Return [x, y] of the center of cell containing provided text 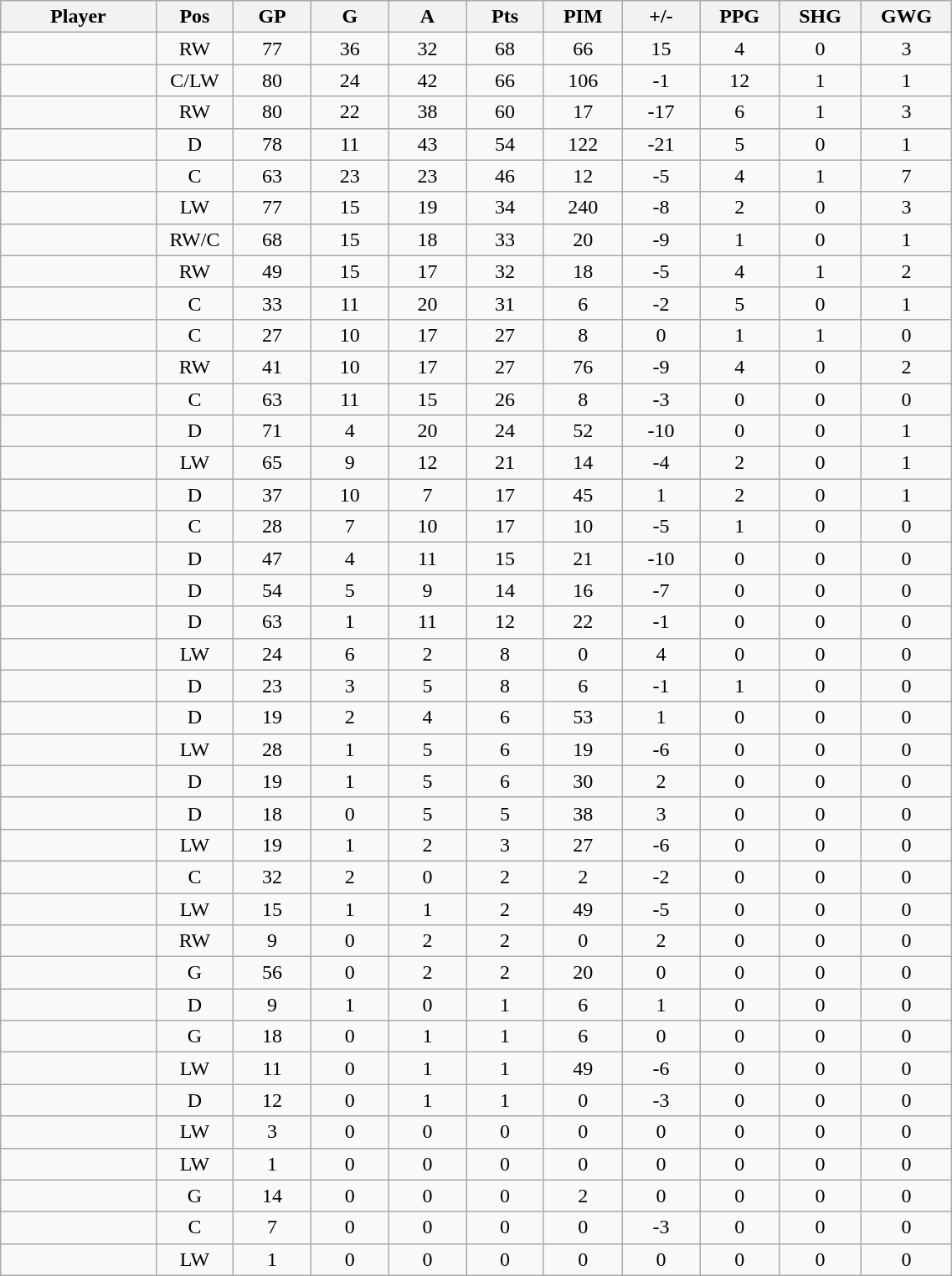
SHG [821, 17]
PPG [740, 17]
41 [273, 367]
78 [273, 144]
-8 [661, 208]
RW/C [194, 239]
34 [506, 208]
43 [427, 144]
60 [506, 112]
Pos [194, 17]
65 [273, 463]
Player [79, 17]
-7 [661, 590]
76 [583, 367]
+/- [661, 17]
26 [506, 399]
122 [583, 144]
37 [273, 495]
42 [427, 80]
C/LW [194, 80]
GWG [906, 17]
31 [506, 303]
46 [506, 176]
106 [583, 80]
52 [583, 431]
PIM [583, 17]
53 [583, 718]
36 [350, 49]
16 [583, 590]
56 [273, 973]
A [427, 17]
71 [273, 431]
240 [583, 208]
47 [273, 558]
Pts [506, 17]
-21 [661, 144]
30 [583, 781]
GP [273, 17]
-4 [661, 463]
45 [583, 495]
-17 [661, 112]
